For the text-containing cell, return its midpoint in (X, Y) coordinate format. 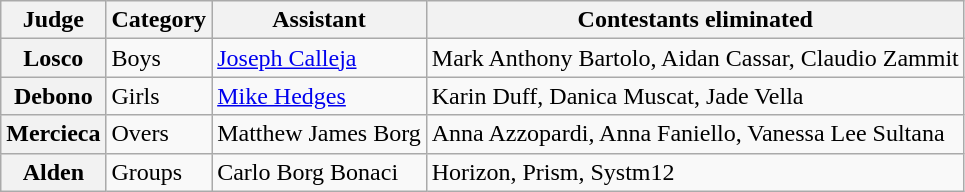
Losco (54, 58)
Horizon, Prism, Systm12 (695, 172)
Groups (159, 172)
Anna Azzopardi, Anna Faniello, Vanessa Lee Sultana (695, 134)
Overs (159, 134)
Assistant (320, 20)
Category (159, 20)
Judge (54, 20)
Carlo Borg Bonaci (320, 172)
Matthew James Borg (320, 134)
Mike Hedges (320, 96)
Debono (54, 96)
Girls (159, 96)
Alden (54, 172)
Contestants eliminated (695, 20)
Karin Duff, Danica Muscat, Jade Vella (695, 96)
Boys (159, 58)
Joseph Calleja (320, 58)
Mark Anthony Bartolo, Aidan Cassar, Claudio Zammit (695, 58)
Mercieca (54, 134)
